Capture the cell that displays the provided text and extract its [x, y] central coordinate. 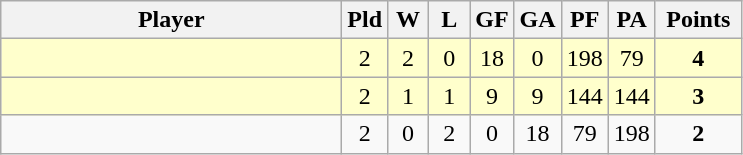
GA [538, 20]
Points [698, 20]
Pld [365, 20]
GF [492, 20]
W [408, 20]
Player [172, 20]
3 [698, 96]
PF [584, 20]
PA [632, 20]
L [450, 20]
4 [698, 58]
